For the text-containing cell, return its midpoint in [X, Y] coordinate format. 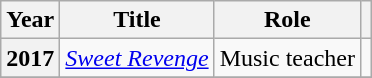
Title [137, 20]
Role [287, 20]
Music teacher [287, 58]
2017 [30, 58]
Sweet Revenge [137, 58]
Year [30, 20]
